Search for the cell housing the specified text and yield its [x, y] center coordinate. 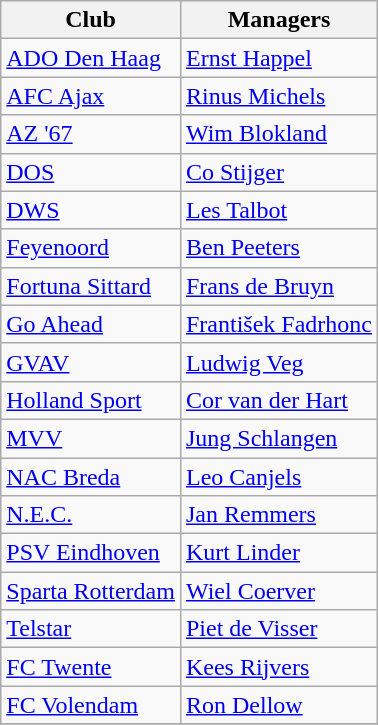
Leo Canjels [278, 477]
FC Twente [91, 667]
Kees Rijvers [278, 667]
Les Talbot [278, 210]
Piet de Visser [278, 629]
MVV [91, 438]
Managers [278, 20]
DWS [91, 210]
Ben Peeters [278, 248]
Holland Sport [91, 400]
Wim Blokland [278, 134]
Kurt Linder [278, 553]
GVAV [91, 362]
Wiel Coerver [278, 591]
Ernst Happel [278, 58]
PSV Eindhoven [91, 553]
Go Ahead [91, 324]
Jung Schlangen [278, 438]
NAC Breda [91, 477]
Sparta Rotterdam [91, 591]
FC Volendam [91, 705]
Fortuna Sittard [91, 286]
N.E.C. [91, 515]
Rinus Michels [278, 96]
Co Stijger [278, 172]
Telstar [91, 629]
František Fadrhonc [278, 324]
AFC Ajax [91, 96]
Cor van der Hart [278, 400]
DOS [91, 172]
Feyenoord [91, 248]
Ron Dellow [278, 705]
ADO Den Haag [91, 58]
AZ '67 [91, 134]
Jan Remmers [278, 515]
Frans de Bruyn [278, 286]
Club [91, 20]
Ludwig Veg [278, 362]
